Provide the (x, y) coordinate of the cell's center where the given text is located.  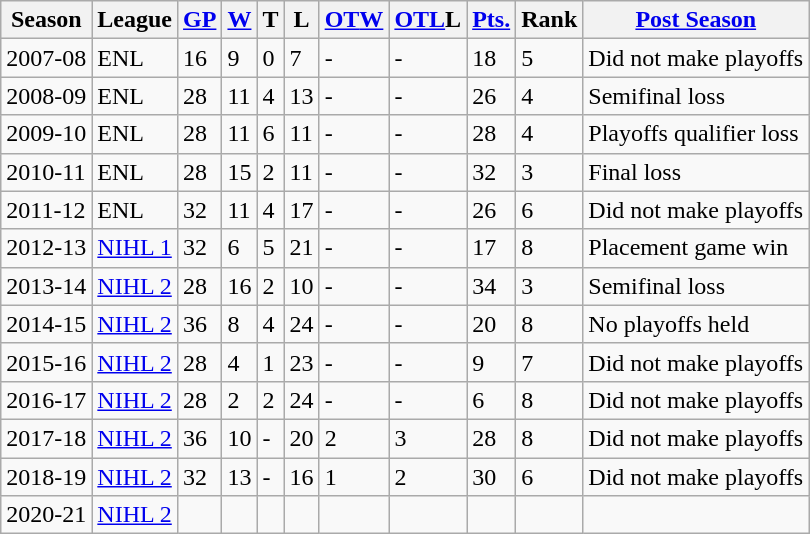
21 (302, 248)
No playoffs held (696, 324)
2012-13 (46, 248)
Pts. (492, 20)
W (240, 20)
Rank (550, 20)
2015-16 (46, 362)
34 (492, 286)
Final loss (696, 172)
2020-21 (46, 515)
T (270, 20)
Post Season (696, 20)
2016-17 (46, 400)
2010-11 (46, 172)
Placement game win (696, 248)
OTLL (428, 20)
L (302, 20)
League (135, 20)
23 (302, 362)
2007-08 (46, 58)
2011-12 (46, 210)
18 (492, 58)
0 (270, 58)
30 (492, 477)
NIHL 1 (135, 248)
GP (200, 20)
2018-19 (46, 477)
2008-09 (46, 96)
2017-18 (46, 438)
OTW (354, 20)
15 (240, 172)
Playoffs qualifier loss (696, 134)
Season (46, 20)
2013-14 (46, 286)
2014-15 (46, 324)
2009-10 (46, 134)
